Output the [X, Y] coordinate of the center of the cell containing the given text.  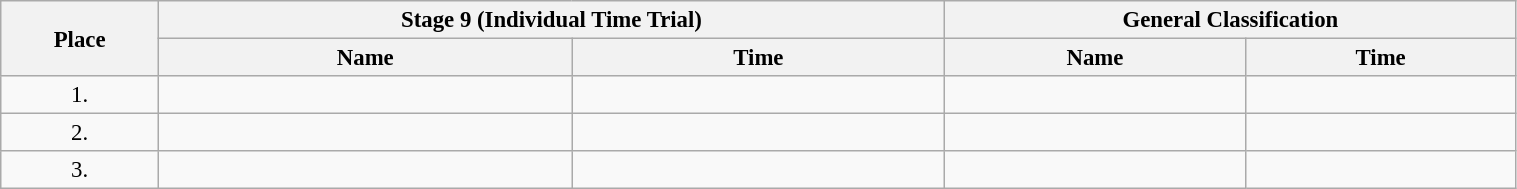
2. [80, 133]
3. [80, 170]
Place [80, 38]
1. [80, 95]
Stage 9 (Individual Time Trial) [551, 20]
General Classification [1230, 20]
